Detect which cell encompasses the target text, then output its (x, y) center coordinate. 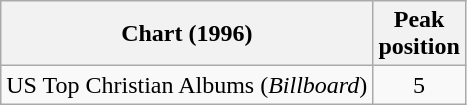
Peakposition (419, 34)
Chart (1996) (187, 34)
US Top Christian Albums (Billboard) (187, 85)
5 (419, 85)
